Locate the cell with the specified text and output its [X, Y] center coordinate. 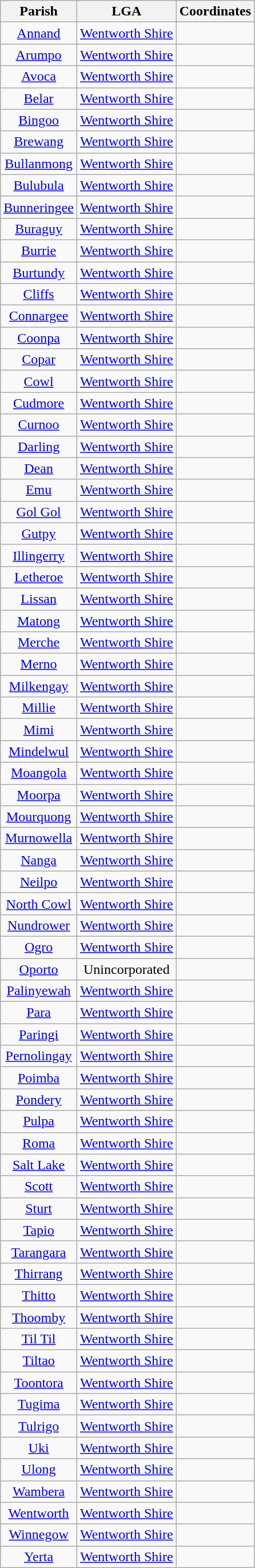
Nanga [39, 860]
Lissan [39, 599]
Til Til [39, 1339]
Poimba [39, 1078]
Cudmore [39, 403]
Murnowella [39, 838]
Burrie [39, 250]
Avoca [39, 77]
Moorpa [39, 795]
Mourquong [39, 817]
Salt Lake [39, 1165]
Gutpy [39, 534]
Moangola [39, 773]
Matong [39, 620]
Burtundy [39, 273]
Connargee [39, 316]
Sturt [39, 1208]
Mimi [39, 730]
Palinyewah [39, 991]
Mindelwul [39, 751]
Darling [39, 447]
Pulpa [39, 1121]
Nundrower [39, 925]
Tugima [39, 1404]
Unincorporated [126, 969]
Bullanmong [39, 164]
Gol Gol [39, 512]
Roma [39, 1143]
Ulong [39, 1470]
Brewang [39, 142]
Oporto [39, 969]
Emu [39, 490]
Tulrigo [39, 1426]
Letheroe [39, 577]
Bingoo [39, 120]
Coonpa [39, 338]
Dean [39, 468]
Millie [39, 708]
Milkengay [39, 686]
Tapio [39, 1230]
Wambera [39, 1491]
Thirrang [39, 1273]
Paringi [39, 1034]
Bunneringee [39, 207]
Ogro [39, 947]
Parish [39, 11]
Copar [39, 360]
Para [39, 1013]
Merche [39, 643]
Arumpo [39, 55]
Toontora [39, 1383]
Pernolingay [39, 1056]
Bulubula [39, 185]
Pondery [39, 1100]
Merno [39, 664]
Cliffs [39, 295]
Winnegow [39, 1535]
Wentworth [39, 1513]
Neilpo [39, 882]
Illingerry [39, 555]
Buraguy [39, 229]
Uki [39, 1448]
Belar [39, 98]
North Cowl [39, 904]
Annand [39, 33]
Thitto [39, 1295]
LGA [126, 11]
Cowl [39, 381]
Thoomby [39, 1317]
Coordinates [215, 11]
Scott [39, 1187]
Yerta [39, 1557]
Tiltao [39, 1361]
Tarangara [39, 1252]
Curnoo [39, 425]
